Return the (x, y) coordinate for the center point of the cell that contains the specified text.  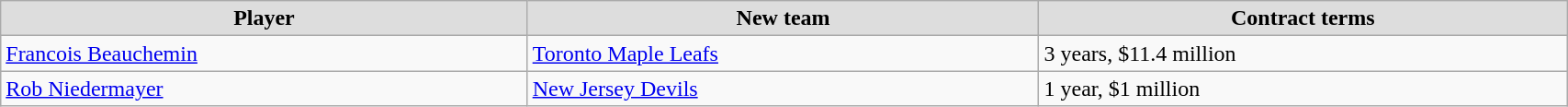
New team (783, 18)
Toronto Maple Leafs (783, 53)
New Jersey Devils (783, 89)
Contract terms (1303, 18)
Rob Niedermayer (265, 89)
Player (265, 18)
3 years, $11.4 million (1303, 53)
1 year, $1 million (1303, 89)
Francois Beauchemin (265, 53)
